Determine the [X, Y] coordinate at the center of the cell enclosing the given text.  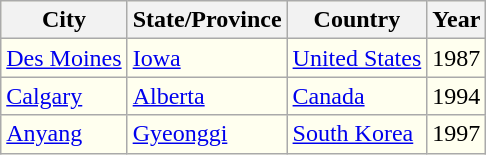
Des Moines [64, 58]
Year [456, 20]
Anyang [64, 134]
Alberta [207, 96]
Canada [357, 96]
1997 [456, 134]
Calgary [64, 96]
City [64, 20]
Country [357, 20]
Iowa [207, 58]
State/Province [207, 20]
1994 [456, 96]
1987 [456, 58]
Gyeonggi [207, 134]
United States [357, 58]
South Korea [357, 134]
